From the cell containing the given text, extract its center point as (x, y) coordinate. 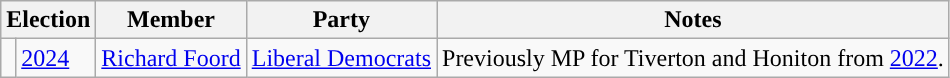
Liberal Democrats (341, 58)
Election (48, 20)
Previously MP for Tiverton and Honiton from 2022. (692, 58)
Party (341, 20)
Notes (692, 20)
Member (171, 20)
Richard Foord (171, 58)
2024 (56, 58)
